Return [x, y] of the center of cell containing provided text 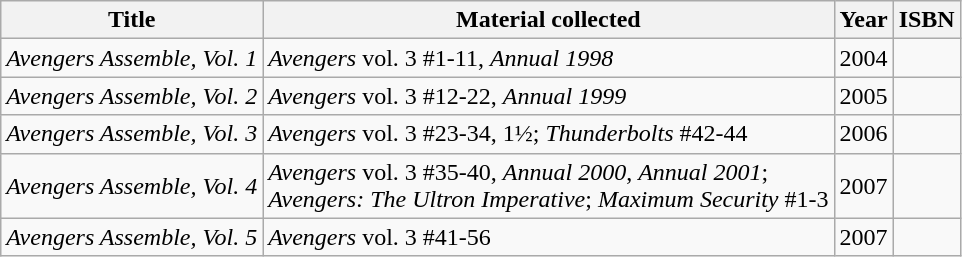
Material collected [548, 20]
Year [864, 20]
ISBN [926, 20]
Title [132, 20]
Avengers Assemble, Vol. 3 [132, 134]
2004 [864, 58]
Avengers vol. 3 #12-22, Annual 1999 [548, 96]
Avengers vol. 3 #41-56 [548, 237]
Avengers Assemble, Vol. 4 [132, 186]
Avengers vol. 3 #23-34, 1½; Thunderbolts #42-44 [548, 134]
2006 [864, 134]
2005 [864, 96]
Avengers vol. 3 #35-40, Annual 2000, Annual 2001; Avengers: The Ultron Imperative; Maximum Security #1-3 [548, 186]
Avengers vol. 3 #1-11, Annual 1998 [548, 58]
Avengers Assemble, Vol. 1 [132, 58]
Avengers Assemble, Vol. 5 [132, 237]
Avengers Assemble, Vol. 2 [132, 96]
